Extract the [x, y] coordinate from the center of the cell holding the provided text.  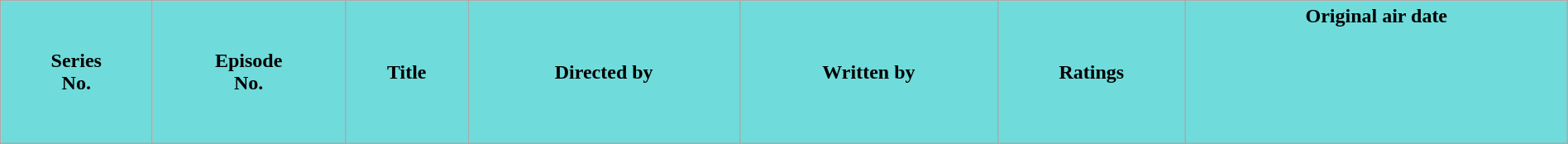
Original air date [1376, 73]
Title [407, 73]
Directed by [604, 73]
Ratings [1092, 73]
Written by [868, 73]
EpisodeNo. [249, 73]
SeriesNo. [76, 73]
